From the cell containing the given text, extract its center point as [x, y] coordinate. 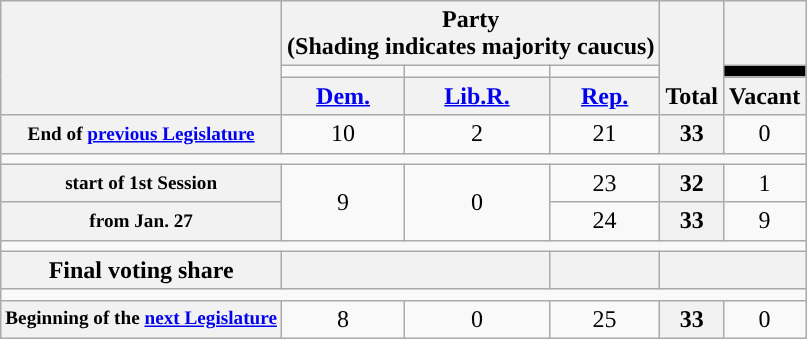
32 [692, 183]
Final voting share [142, 270]
21 [604, 134]
8 [344, 319]
10 [344, 134]
Rep. [604, 96]
Total [692, 58]
24 [604, 221]
Lib.R. [478, 96]
25 [604, 319]
Dem. [344, 96]
Beginning of the next Legislature [142, 319]
Vacant [764, 96]
Party (Shading indicates majority caucus) [471, 34]
End of previous Legislature [142, 134]
2 [478, 134]
23 [604, 183]
1 [764, 183]
from Jan. 27 [142, 221]
start of 1st Session [142, 183]
